For the text-containing cell, return its midpoint in [X, Y] coordinate format. 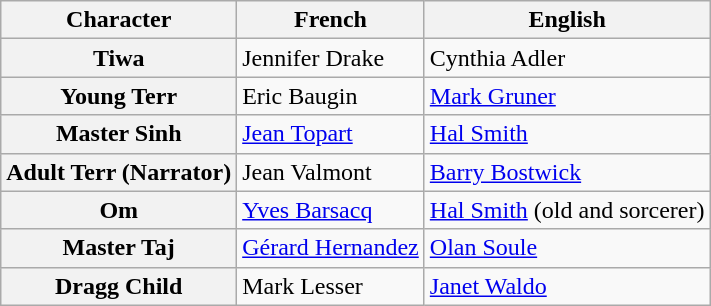
Young Terr [119, 96]
Jean Topart [331, 134]
Mark Gruner [567, 96]
Janet Waldo [567, 286]
Cynthia Adler [567, 58]
Yves Barsacq [331, 210]
Gérard Hernandez [331, 248]
Jennifer Drake [331, 58]
Hal Smith (old and sorcerer) [567, 210]
Olan Soule [567, 248]
Tiwa [119, 58]
Dragg Child [119, 286]
Character [119, 20]
English [567, 20]
Mark Lesser [331, 286]
Hal Smith [567, 134]
Om [119, 210]
French [331, 20]
Master Sinh [119, 134]
Eric Baugin [331, 96]
Jean Valmont [331, 172]
Barry Bostwick [567, 172]
Master Taj [119, 248]
Adult Terr (Narrator) [119, 172]
